Scan for the cell matching the given text and deliver its (X, Y) coordinate at center. 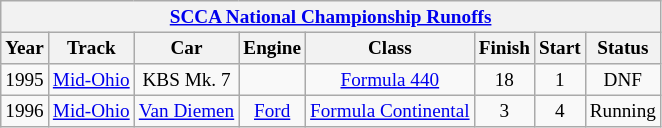
Track (91, 48)
KBS Mk. 7 (186, 80)
Start (560, 48)
Van Diemen (186, 111)
3 (504, 111)
Running (622, 111)
Year (25, 48)
SCCA National Championship Runoffs (331, 17)
1995 (25, 80)
DNF (622, 80)
Formula Continental (390, 111)
Engine (272, 48)
Finish (504, 48)
4 (560, 111)
Car (186, 48)
18 (504, 80)
1996 (25, 111)
Status (622, 48)
Formula 440 (390, 80)
Class (390, 48)
Ford (272, 111)
1 (560, 80)
